Scan for the cell matching the given text and deliver its (x, y) coordinate at center. 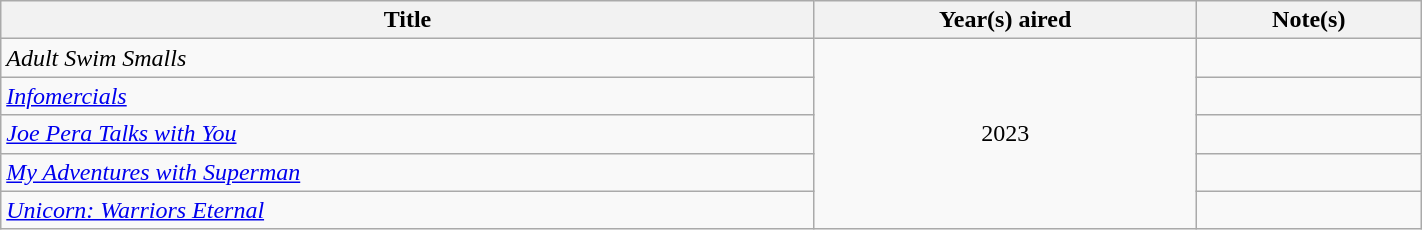
Unicorn: Warriors Eternal (408, 210)
My Adventures with Superman (408, 172)
Joe Pera Talks with You (408, 134)
2023 (1005, 134)
Year(s) aired (1005, 20)
Adult Swim Smalls (408, 58)
Infomercials (408, 96)
Title (408, 20)
Note(s) (1308, 20)
